Search for the cell housing the specified text and yield its [x, y] center coordinate. 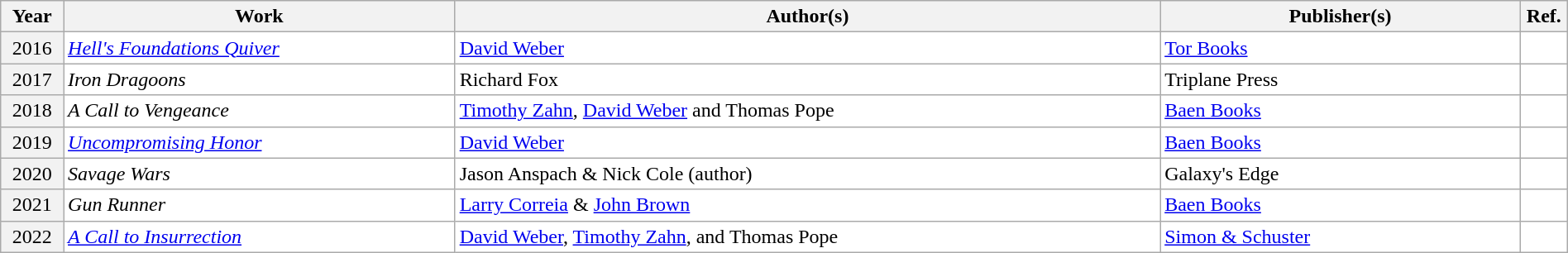
Publisher(s) [1341, 17]
Iron Dragoons [260, 79]
Timothy Zahn, David Weber and Thomas Pope [807, 111]
Simon & Schuster [1341, 236]
2020 [32, 174]
2019 [32, 142]
A Call to Vengeance [260, 111]
Savage Wars [260, 174]
2022 [32, 236]
2016 [32, 48]
Richard Fox [807, 79]
2018 [32, 111]
Uncompromising Honor [260, 142]
Galaxy's Edge [1341, 174]
David Weber, Timothy Zahn, and Thomas Pope [807, 236]
Tor Books [1341, 48]
Gun Runner [260, 205]
Ref. [1543, 17]
2021 [32, 205]
Hell's Foundations Quiver [260, 48]
Triplane Press [1341, 79]
Work [260, 17]
Author(s) [807, 17]
Larry Correia & John Brown [807, 205]
Year [32, 17]
A Call to Insurrection [260, 236]
Jason Anspach & Nick Cole (author) [807, 174]
2017 [32, 79]
